Locate the cell with the specified text and output its [X, Y] center coordinate. 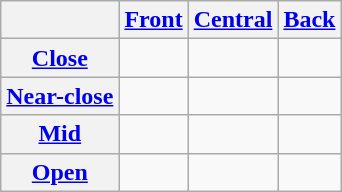
Close [60, 58]
Back [310, 20]
Near-close [60, 96]
Front [154, 20]
Mid [60, 134]
Open [60, 172]
Central [233, 20]
